From the cell containing the given text, extract its center point as (x, y) coordinate. 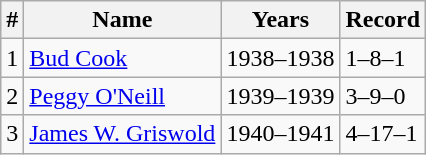
Name (122, 20)
1 (12, 58)
3–9–0 (383, 96)
1–8–1 (383, 58)
# (12, 20)
1938–1938 (280, 58)
Years (280, 20)
2 (12, 96)
1939–1939 (280, 96)
Peggy O'Neill (122, 96)
3 (12, 134)
4–17–1 (383, 134)
Bud Cook (122, 58)
Record (383, 20)
James W. Griswold (122, 134)
1940–1941 (280, 134)
